Determine the (X, Y) coordinate at the center of the cell enclosing the given text.  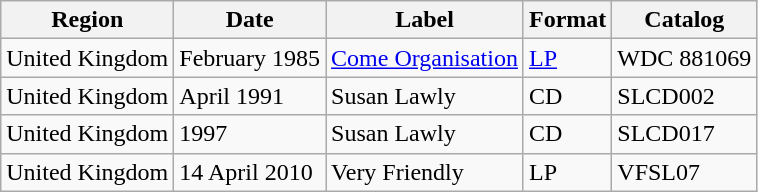
Region (88, 20)
Label (425, 20)
April 1991 (250, 96)
Very Friendly (425, 172)
WDC 881069 (684, 58)
Come Organisation (425, 58)
February 1985 (250, 58)
SLCD017 (684, 134)
14 April 2010 (250, 172)
Catalog (684, 20)
Date (250, 20)
VFSL07 (684, 172)
1997 (250, 134)
SLCD002 (684, 96)
Format (567, 20)
